Provide the [X, Y] coordinate of the cell's center where the given text is located.  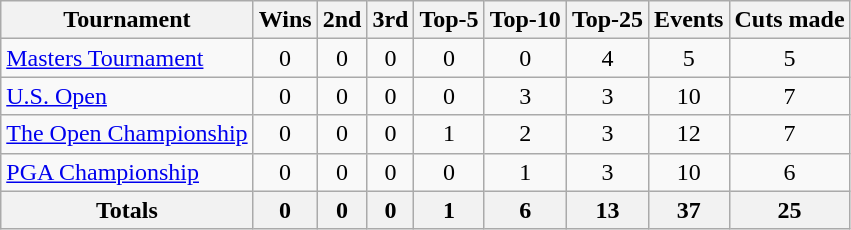
13 [607, 210]
Totals [127, 210]
37 [689, 210]
3rd [390, 20]
PGA Championship [127, 172]
2 [525, 134]
12 [689, 134]
Top-10 [525, 20]
4 [607, 58]
Masters Tournament [127, 58]
Tournament [127, 20]
Wins [285, 20]
Top-5 [449, 20]
Events [689, 20]
Cuts made [790, 20]
25 [790, 210]
U.S. Open [127, 96]
The Open Championship [127, 134]
2nd [342, 20]
Top-25 [607, 20]
